Identify which cell holds the provided text, then report its (X, Y) central coordinate. 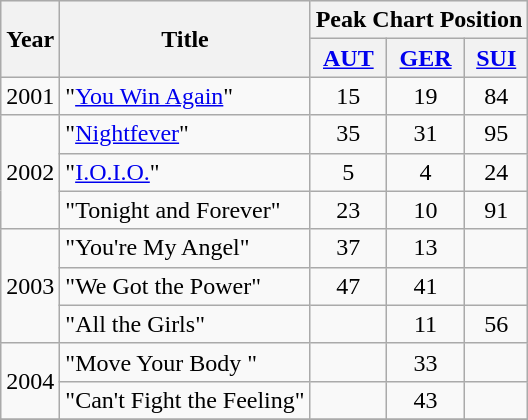
11 (426, 324)
"All the Girls" (185, 324)
"Move Your Body " (185, 362)
95 (496, 134)
Title (185, 39)
"You Win Again" (185, 96)
"You're My Angel" (185, 248)
19 (426, 96)
SUI (496, 58)
56 (496, 324)
GER (426, 58)
13 (426, 248)
2002 (30, 172)
2004 (30, 381)
33 (426, 362)
2003 (30, 286)
10 (426, 210)
43 (426, 400)
"I.O.I.O." (185, 172)
84 (496, 96)
91 (496, 210)
23 (348, 210)
31 (426, 134)
5 (348, 172)
4 (426, 172)
"Tonight and Forever" (185, 210)
37 (348, 248)
41 (426, 286)
47 (348, 286)
2001 (30, 96)
AUT (348, 58)
35 (348, 134)
Peak Chart Position (419, 20)
24 (496, 172)
"Nightfever" (185, 134)
"We Got the Power" (185, 286)
15 (348, 96)
"Can't Fight the Feeling" (185, 400)
Year (30, 39)
